Extract the [X, Y] coordinate from the center of the cell holding the provided text.  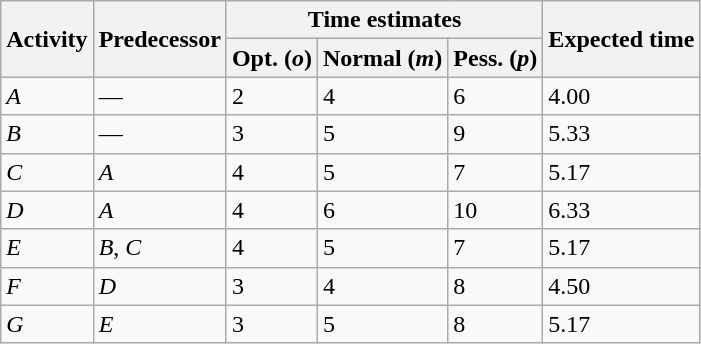
5.33 [622, 134]
9 [496, 134]
G [47, 324]
4.50 [622, 286]
Pess. (p) [496, 58]
Opt. (o) [272, 58]
F [47, 286]
2 [272, 96]
C [47, 172]
Expected time [622, 39]
B, C [160, 248]
Activity [47, 39]
B [47, 134]
Normal (m) [382, 58]
10 [496, 210]
6.33 [622, 210]
4.00 [622, 96]
Time estimates [384, 20]
Predecessor [160, 39]
